Provide the [X, Y] coordinate of the cell's center where the given text is located.  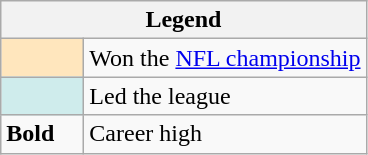
Legend [184, 20]
Led the league [225, 96]
Career high [225, 134]
Bold [42, 134]
Won the NFL championship [225, 58]
